Return [x, y] of the center of cell containing provided text 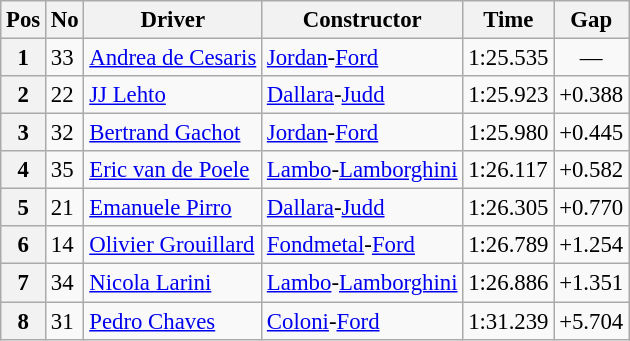
Nicola Larini [173, 283]
31 [65, 321]
1:25.980 [508, 133]
Andrea de Cesaris [173, 58]
35 [65, 170]
+0.445 [592, 133]
1:25.535 [508, 58]
8 [24, 321]
JJ Lehto [173, 95]
No [65, 20]
3 [24, 133]
Time [508, 20]
+5.704 [592, 321]
Driver [173, 20]
Eric van de Poele [173, 170]
+1.351 [592, 283]
Gap [592, 20]
1 [24, 58]
Olivier Grouillard [173, 245]
1:25.923 [508, 95]
Pedro Chaves [173, 321]
1:31.239 [508, 321]
+1.254 [592, 245]
— [592, 58]
Fondmetal-Ford [362, 245]
1:26.789 [508, 245]
Pos [24, 20]
22 [65, 95]
Coloni-Ford [362, 321]
2 [24, 95]
7 [24, 283]
1:26.117 [508, 170]
1:26.886 [508, 283]
Constructor [362, 20]
4 [24, 170]
33 [65, 58]
32 [65, 133]
+0.770 [592, 208]
6 [24, 245]
+0.582 [592, 170]
Bertrand Gachot [173, 133]
14 [65, 245]
34 [65, 283]
Emanuele Pirro [173, 208]
21 [65, 208]
1:26.305 [508, 208]
+0.388 [592, 95]
5 [24, 208]
